Scan for the cell matching the given text and deliver its (x, y) coordinate at center. 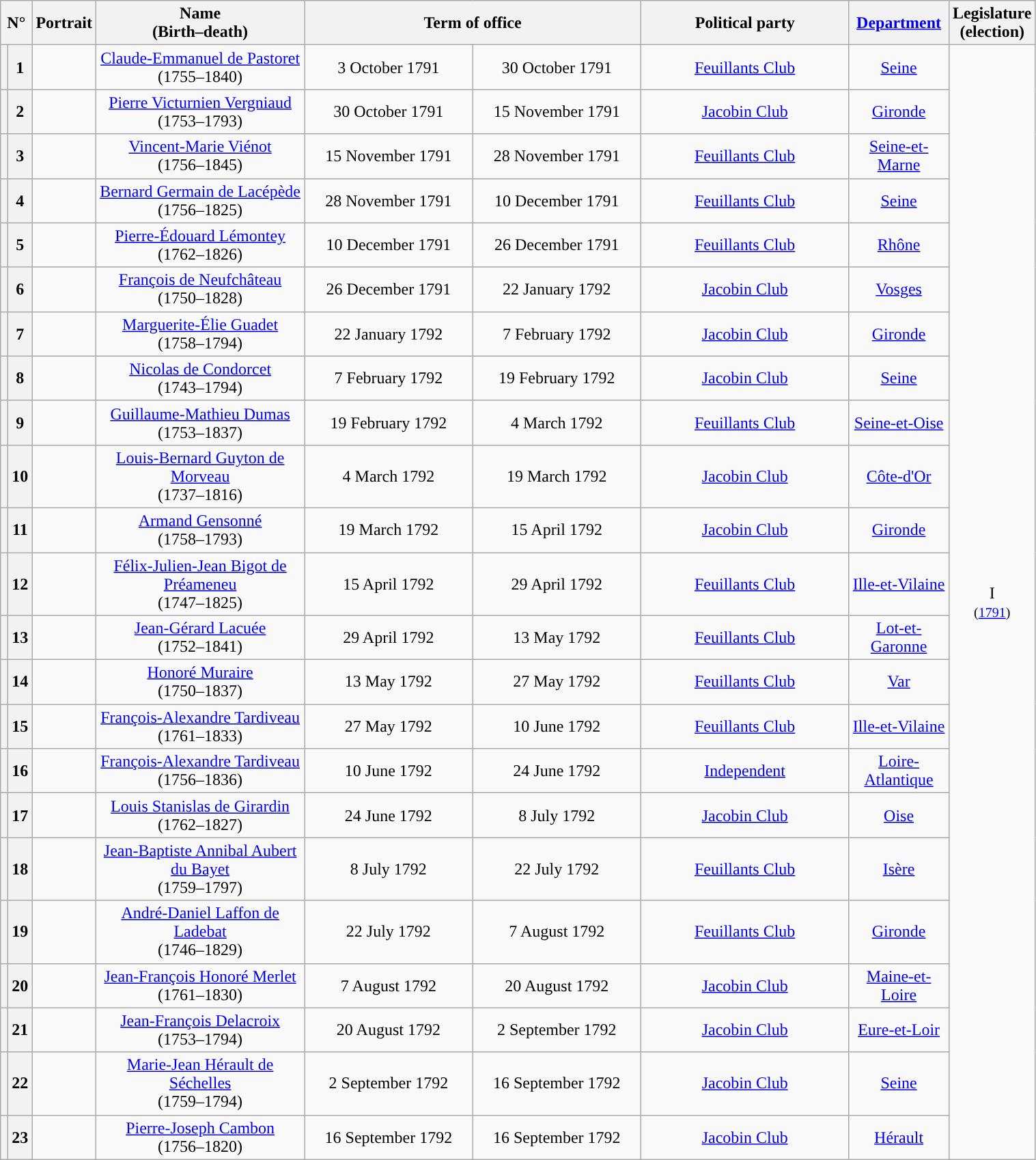
Var (899, 682)
Armand Gensonné(1758–1793) (201, 530)
Jean-Gérard Lacuée(1752–1841) (201, 638)
Vincent-Marie Viénot(1756–1845) (201, 156)
1 (20, 67)
23 (20, 1137)
Marguerite-Élie Guadet(1758–1794) (201, 333)
4 (20, 201)
N° (16, 23)
Oise (899, 816)
3 October 1791 (389, 67)
3 (20, 156)
13 (20, 638)
6 (20, 290)
Portrait (64, 23)
François de Neufchâteau(1750–1828) (201, 290)
Marie-Jean Hérault de Séchelles(1759–1794) (201, 1083)
Jean-François Honoré Merlet(1761–1830) (201, 985)
François-Alexandre Tardiveau(1761–1833) (201, 727)
Department (899, 23)
5 (20, 245)
Côte-d'Or (899, 476)
2 (20, 112)
Guillaume-Mathieu Dumas(1753–1837) (201, 422)
11 (20, 530)
Pierre-Joseph Cambon(1756–1820) (201, 1137)
20 (20, 985)
Pierre Victurnien Vergniaud(1753–1793) (201, 112)
Hérault (899, 1137)
Bernard Germain de Lacépède(1756–1825) (201, 201)
Pierre-Édouard Lémontey(1762–1826) (201, 245)
Isère (899, 869)
Political party (745, 23)
Seine-et-Oise (899, 422)
Eure-et-Loir (899, 1030)
7 (20, 333)
9 (20, 422)
Legislature(election) (992, 23)
Honoré Muraire(1750–1837) (201, 682)
16 (20, 771)
Lot-et-Garonne (899, 638)
Louis Stanislas de Girardin(1762–1827) (201, 816)
15 (20, 727)
22 (20, 1083)
19 (20, 932)
Félix-Julien-Jean Bigot de Préameneu(1747–1825) (201, 583)
Term of office (473, 23)
Nicolas de Condorcet(1743–1794) (201, 378)
Name(Birth–death) (201, 23)
Vosges (899, 290)
14 (20, 682)
Jean-Baptiste Annibal Aubert du Bayet(1759–1797) (201, 869)
Rhône (899, 245)
Claude-Emmanuel de Pastoret(1755–1840) (201, 67)
12 (20, 583)
Seine-et-Marne (899, 156)
I(1791) (992, 603)
André-Daniel Laffon de Ladebat(1746–1829) (201, 932)
Jean-François Delacroix(1753–1794) (201, 1030)
18 (20, 869)
François-Alexandre Tardiveau(1756–1836) (201, 771)
Louis-Bernard Guyton de Morveau(1737–1816) (201, 476)
21 (20, 1030)
17 (20, 816)
8 (20, 378)
Loire-Atlantique (899, 771)
Maine-et-Loire (899, 985)
10 (20, 476)
Independent (745, 771)
